Search for the cell housing the specified text and yield its (x, y) center coordinate. 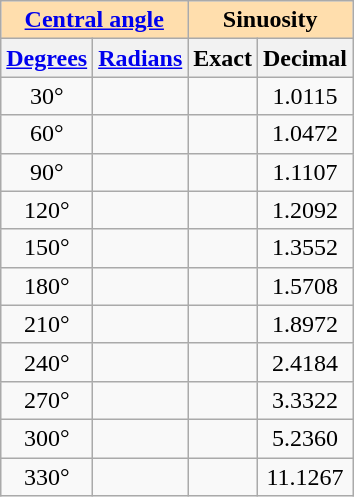
1.8972 (306, 324)
1.3552 (306, 248)
330° (47, 477)
5.2360 (306, 438)
30° (47, 96)
1.5708 (306, 286)
270° (47, 400)
1.1107 (306, 172)
120° (47, 210)
150° (47, 248)
1.0472 (306, 134)
1.2092 (306, 210)
Central angle (94, 20)
Degrees (47, 58)
2.4184 (306, 362)
60° (47, 134)
Exact (223, 58)
Decimal (306, 58)
Sinuosity (270, 20)
3.3322 (306, 400)
Radians (140, 58)
90° (47, 172)
240° (47, 362)
300° (47, 438)
11.1267 (306, 477)
180° (47, 286)
210° (47, 324)
1.0115 (306, 96)
